Locate the cell with the specified text and output its (x, y) center coordinate. 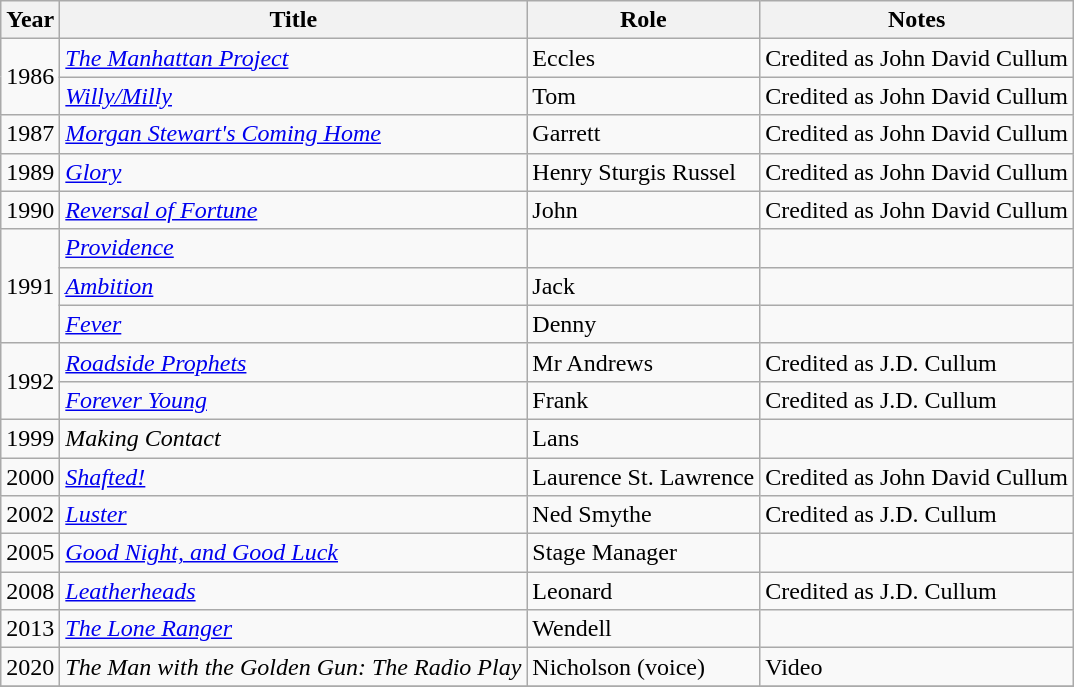
Notes (917, 20)
1987 (30, 134)
Nicholson (voice) (644, 667)
Tom (644, 96)
The Manhattan Project (294, 58)
Ned Smythe (644, 515)
1990 (30, 210)
John (644, 210)
1991 (30, 286)
Roadside Prophets (294, 362)
Wendell (644, 629)
Shafted! (294, 477)
2000 (30, 477)
Lans (644, 438)
Morgan Stewart's Coming Home (294, 134)
Reversal of Fortune (294, 210)
The Lone Ranger (294, 629)
Denny (644, 324)
2002 (30, 515)
Leatherheads (294, 591)
1999 (30, 438)
Title (294, 20)
2020 (30, 667)
2008 (30, 591)
Glory (294, 172)
Year (30, 20)
Forever Young (294, 400)
The Man with the Golden Gun: The Radio Play (294, 667)
2013 (30, 629)
Henry Sturgis Russel (644, 172)
Jack (644, 286)
Good Night, and Good Luck (294, 553)
Stage Manager (644, 553)
1992 (30, 381)
Frank (644, 400)
Fever (294, 324)
2005 (30, 553)
1986 (30, 77)
Video (917, 667)
Luster (294, 515)
Role (644, 20)
Garrett (644, 134)
Providence (294, 248)
Laurence St. Lawrence (644, 477)
1989 (30, 172)
Ambition (294, 286)
Leonard (644, 591)
Making Contact (294, 438)
Mr Andrews (644, 362)
Eccles (644, 58)
Willy/Milly (294, 96)
